Extract the (x, y) coordinate from the center of the cell holding the provided text.  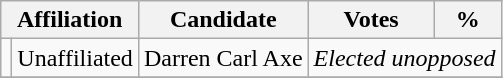
% (468, 20)
Elected unopposed (404, 58)
Darren Carl Axe (223, 58)
Votes (371, 20)
Affiliation (70, 20)
Candidate (223, 20)
Unaffiliated (76, 58)
